From the cell containing the given text, extract its center point as (X, Y) coordinate. 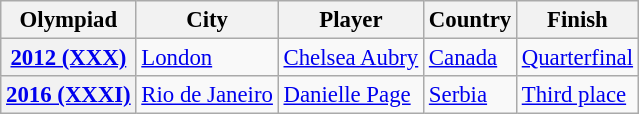
Third place (577, 95)
Danielle Page (350, 95)
Quarterfinal (577, 58)
London (207, 58)
Country (470, 20)
City (207, 20)
Rio de Janeiro (207, 95)
Canada (470, 58)
Olympiad (68, 20)
2016 (XXXI) (68, 95)
Chelsea Aubry (350, 58)
Player (350, 20)
Serbia (470, 95)
Finish (577, 20)
2012 (XXX) (68, 58)
